Scan for the cell matching the given text and deliver its [X, Y] coordinate at center. 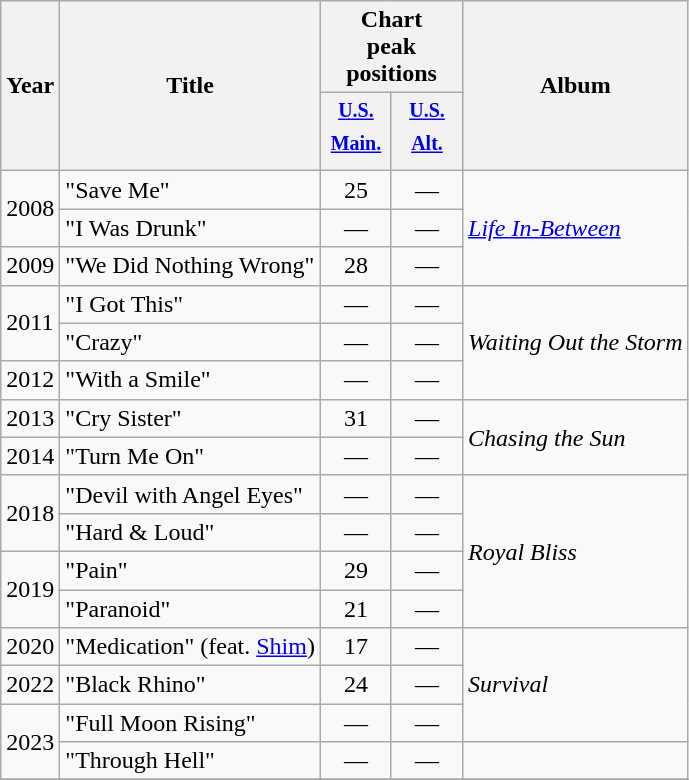
24 [356, 685]
31 [356, 418]
"I Was Drunk" [190, 228]
2014 [30, 456]
2009 [30, 266]
28 [356, 266]
2022 [30, 685]
"Devil with Angel Eyes" [190, 494]
Chartpeak positions [391, 47]
"Hard & Loud" [190, 532]
29 [356, 570]
"Through Hell" [190, 761]
2018 [30, 513]
Survival [576, 685]
"We Did Nothing Wrong" [190, 266]
"Paranoid" [190, 609]
"Pain" [190, 570]
Waiting Out the Storm [576, 342]
"Medication" (feat. Shim) [190, 647]
2023 [30, 742]
"Save Me" [190, 190]
U.S. Alt. [426, 132]
"With a Smile" [190, 380]
2008 [30, 209]
"Crazy" [190, 342]
Album [576, 86]
"I Got This" [190, 304]
Title [190, 86]
Life In-Between [576, 228]
"Full Moon Rising" [190, 723]
2012 [30, 380]
Chasing the Sun [576, 437]
Royal Bliss [576, 551]
U.S. Main. [356, 132]
2019 [30, 589]
Year [30, 86]
2011 [30, 323]
25 [356, 190]
2013 [30, 418]
17 [356, 647]
"Turn Me On" [190, 456]
"Cry Sister" [190, 418]
21 [356, 609]
"Black Rhino" [190, 685]
2020 [30, 647]
